Identify which cell holds the provided text, then report its (X, Y) central coordinate. 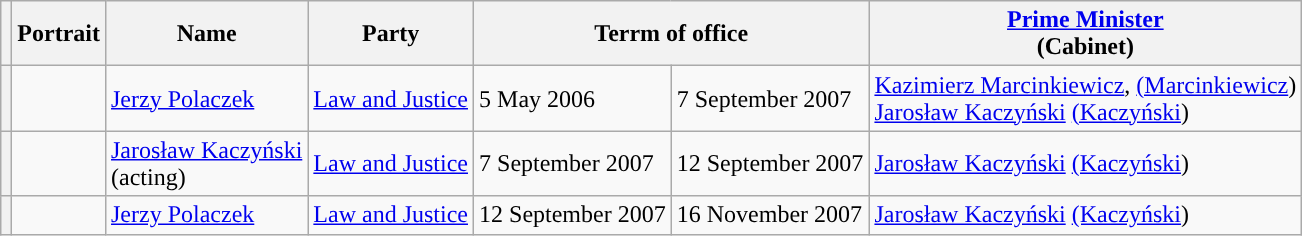
16 November 2007 (770, 215)
5 May 2006 (573, 98)
Prime Minister(Cabinet) (1086, 34)
Jarosław Kaczyński(acting) (206, 164)
Portrait (59, 34)
Party (391, 34)
Name (206, 34)
Kazimierz Marcinkiewicz, (Marcinkiewicz)Jarosław Kaczyński (Kaczyński) (1086, 98)
Terrm of office (672, 34)
